Provide the (x, y) coordinate of the cell's center where the given text is located.  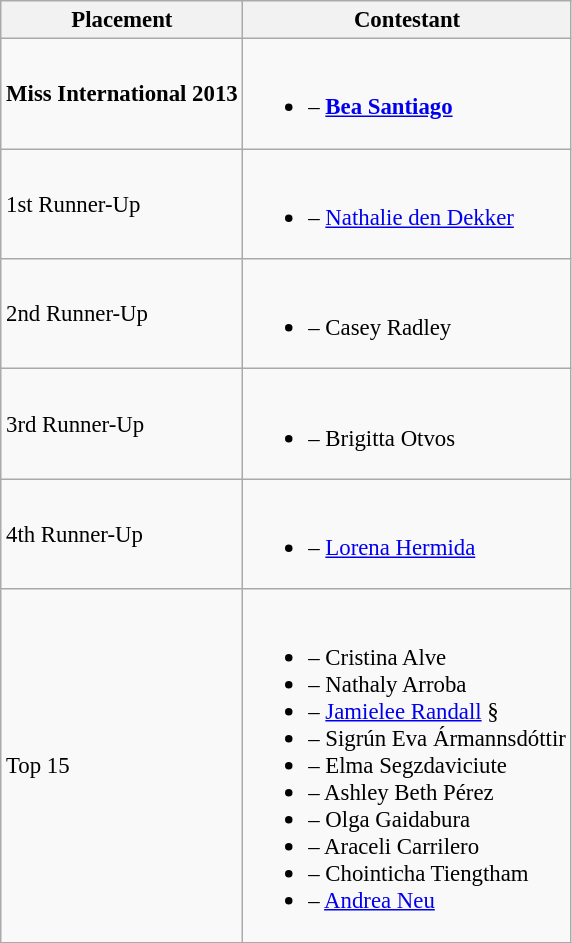
1st Runner-Up (122, 204)
Top 15 (122, 766)
2nd Runner-Up (122, 314)
– Nathalie den Dekker (407, 204)
– Brigitta Otvos (407, 424)
– Casey Radley (407, 314)
Contestant (407, 20)
– Bea Santiago (407, 94)
Miss International 2013 (122, 94)
3rd Runner-Up (122, 424)
Placement (122, 20)
4th Runner-Up (122, 534)
– Lorena Hermida (407, 534)
